Find where the given text appears and provide that cell's center as [x, y] coordinate. 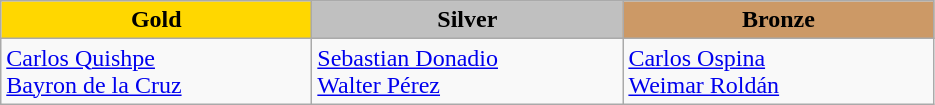
Sebastian DonadioWalter Pérez [468, 72]
Gold [156, 20]
Bronze [778, 20]
Silver [468, 20]
Carlos QuishpeBayron de la Cruz [156, 72]
Carlos OspinaWeimar Roldán [778, 72]
